From the cell containing the given text, extract its center point as [X, Y] coordinate. 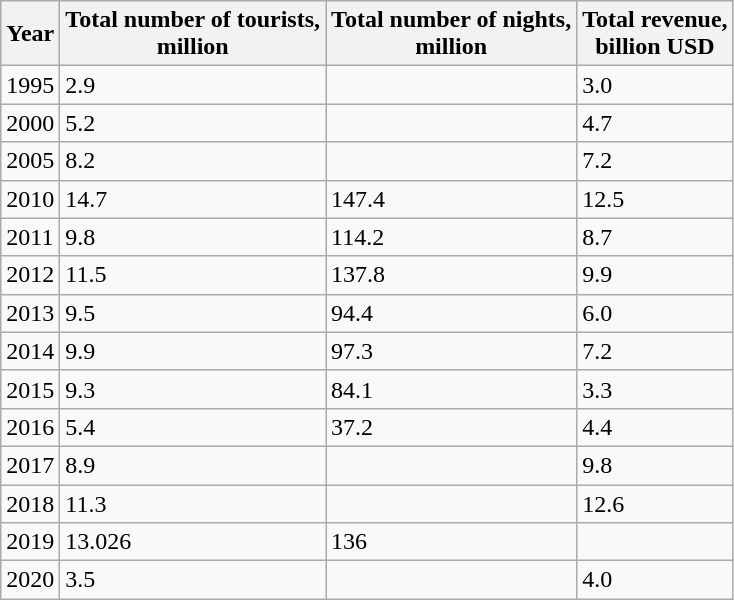
Total number of tourists,million [193, 34]
3.0 [655, 85]
2017 [30, 465]
4.7 [655, 123]
Total revenue,billion USD [655, 34]
8.2 [193, 161]
2016 [30, 427]
3.5 [193, 580]
2014 [30, 351]
2012 [30, 275]
84.1 [452, 389]
2000 [30, 123]
12.5 [655, 199]
12.6 [655, 503]
137.8 [452, 275]
2019 [30, 542]
2018 [30, 503]
3.3 [655, 389]
6.0 [655, 313]
8.7 [655, 237]
9.5 [193, 313]
147.4 [452, 199]
Total number of nights,million [452, 34]
2.9 [193, 85]
2020 [30, 580]
9.3 [193, 389]
136 [452, 542]
37.2 [452, 427]
2010 [30, 199]
11.5 [193, 275]
2011 [30, 237]
2015 [30, 389]
2005 [30, 161]
13.026 [193, 542]
2013 [30, 313]
4.4 [655, 427]
Year [30, 34]
5.2 [193, 123]
11.3 [193, 503]
8.9 [193, 465]
97.3 [452, 351]
5.4 [193, 427]
4.0 [655, 580]
1995 [30, 85]
114.2 [452, 237]
94.4 [452, 313]
14.7 [193, 199]
